For the text-containing cell, return its midpoint in [X, Y] coordinate format. 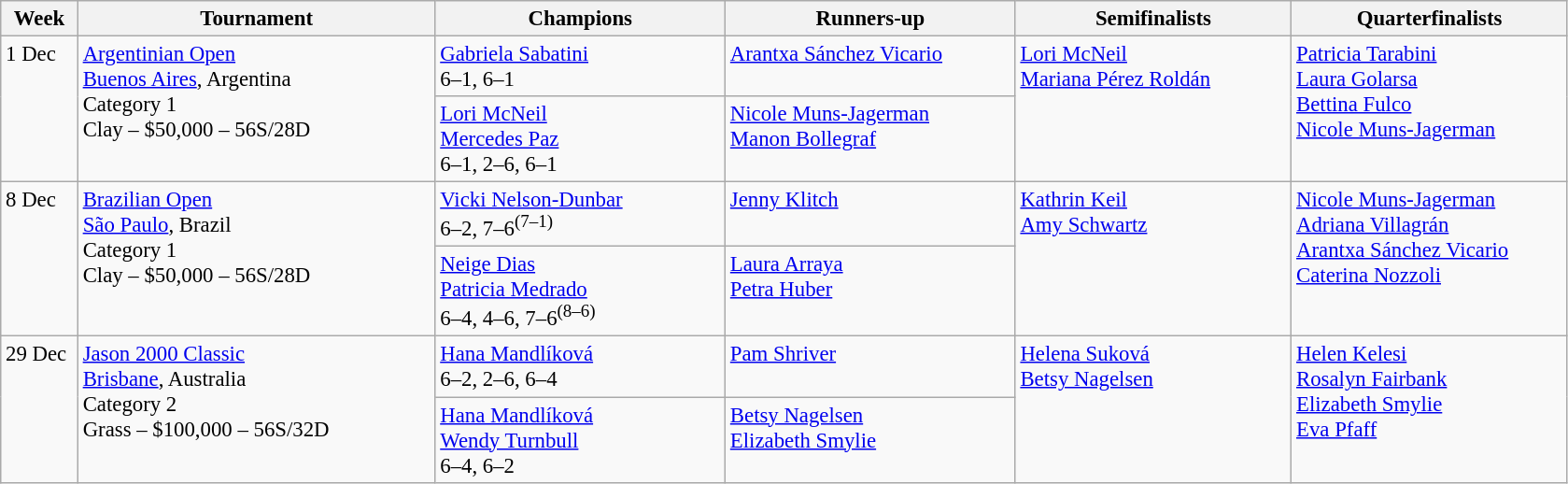
Nicole Muns-Jagerman Manon Bollegraf [870, 139]
Lori McNeil Mercedes Paz 6–1, 2–6, 6–1 [581, 139]
Hana Mandlíková Wendy Turnbull6–4, 6–2 [581, 440]
8 Dec [39, 260]
Gabriela Sabatini 6–1, 6–1 [581, 67]
Brazilian Open São Paulo, Brazil Category 1 Clay – $50,000 – 56S/28D [256, 260]
Kathrin Keil Amy Schwartz [1153, 260]
Jenny Klitch [870, 215]
Vicki Nelson-Dunbar 6–2, 7–6(7–1) [581, 215]
Quarterfinalists [1430, 19]
Neige Dias Patricia Medrado 6–4, 4–6, 7–6(8–6) [581, 292]
Betsy Nagelsen Elizabeth Smylie [870, 440]
Semifinalists [1153, 19]
Helena Suková Betsy Nagelsen [1153, 409]
Week [39, 19]
Champions [581, 19]
Nicole Muns-Jagerman Adriana Villagrán Arantxa Sánchez Vicario Caterina Nozzoli [1430, 260]
Pam Shriver [870, 366]
Hana Mandlíková6–2, 2–6, 6–4 [581, 366]
Helen Kelesi Rosalyn Fairbank Elizabeth Smylie Eva Pfaff [1430, 409]
Argentinian Open Buenos Aires, Argentina Category 1 Clay – $50,000 – 56S/28D [256, 109]
1 Dec [39, 109]
Lori McNeil Mariana Pérez Roldán [1153, 109]
Tournament [256, 19]
Runners-up [870, 19]
Laura Arraya Petra Huber [870, 292]
Arantxa Sánchez Vicario [870, 67]
Jason 2000 Classic Brisbane, AustraliaCategory 2 Grass – $100,000 – 56S/32D [256, 409]
Patricia Tarabini Laura Golarsa Bettina Fulco Nicole Muns-Jagerman [1430, 109]
29 Dec [39, 409]
